Locate the cell with the specified text and output its [x, y] center coordinate. 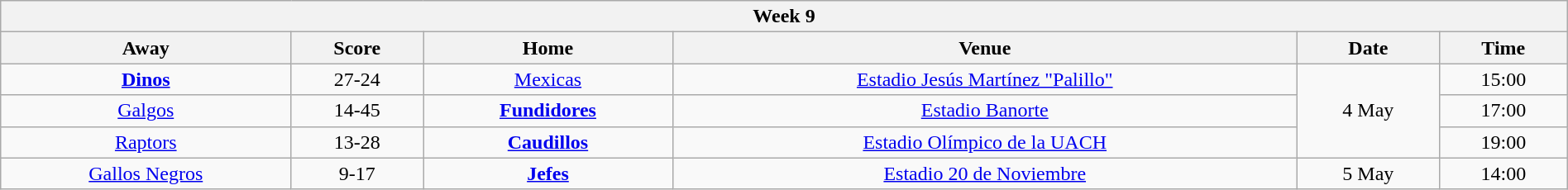
Time [1503, 48]
Venue [984, 48]
14:00 [1503, 173]
Estadio Banorte [984, 111]
Away [146, 48]
Week 9 [784, 17]
Estadio 20 de Noviembre [984, 173]
Mexicas [547, 79]
Dinos [146, 79]
Estadio Olímpico de la UACH [984, 142]
Date [1368, 48]
Score [357, 48]
9-17 [357, 173]
13-28 [357, 142]
17:00 [1503, 111]
Fundidores [547, 111]
19:00 [1503, 142]
Caudillos [547, 142]
Jefes [547, 173]
5 May [1368, 173]
15:00 [1503, 79]
Home [547, 48]
27-24 [357, 79]
Raptors [146, 142]
14-45 [357, 111]
4 May [1368, 111]
Gallos Negros [146, 173]
Galgos [146, 111]
Estadio Jesús Martínez "Palillo" [984, 79]
